Determine the [x, y] coordinate at the center of the cell enclosing the given text.  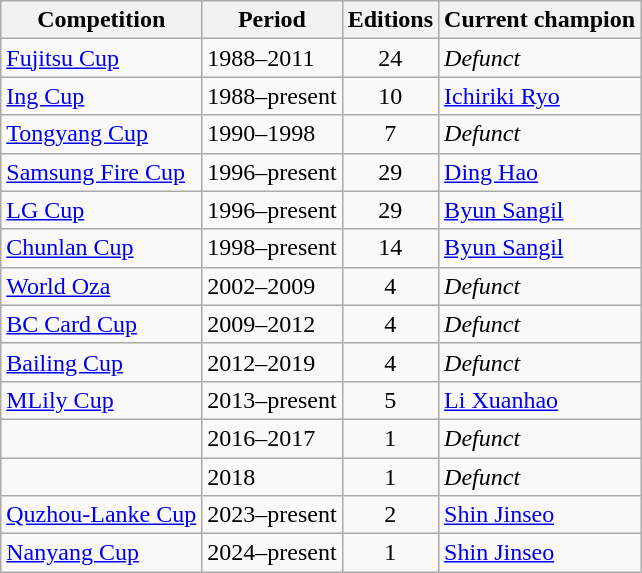
1988–2011 [272, 58]
24 [390, 58]
1988–present [272, 96]
14 [390, 248]
LG Cup [102, 210]
Bailing Cup [102, 362]
Chunlan Cup [102, 248]
Competition [102, 20]
Ding Hao [540, 172]
Editions [390, 20]
7 [390, 134]
2024–present [272, 553]
2 [390, 515]
2012–2019 [272, 362]
2016–2017 [272, 438]
Current champion [540, 20]
World Oza [102, 286]
Ing Cup [102, 96]
Samsung Fire Cup [102, 172]
Nanyang Cup [102, 553]
Li Xuanhao [540, 400]
1998–present [272, 248]
Fujitsu Cup [102, 58]
2013–present [272, 400]
MLily Cup [102, 400]
2023–present [272, 515]
5 [390, 400]
BC Card Cup [102, 324]
Period [272, 20]
Ichiriki Ryo [540, 96]
Quzhou-Lanke Cup [102, 515]
1990–1998 [272, 134]
2018 [272, 477]
10 [390, 96]
Tongyang Cup [102, 134]
2002–2009 [272, 286]
2009–2012 [272, 324]
